For the text-containing cell, return its midpoint in [X, Y] coordinate format. 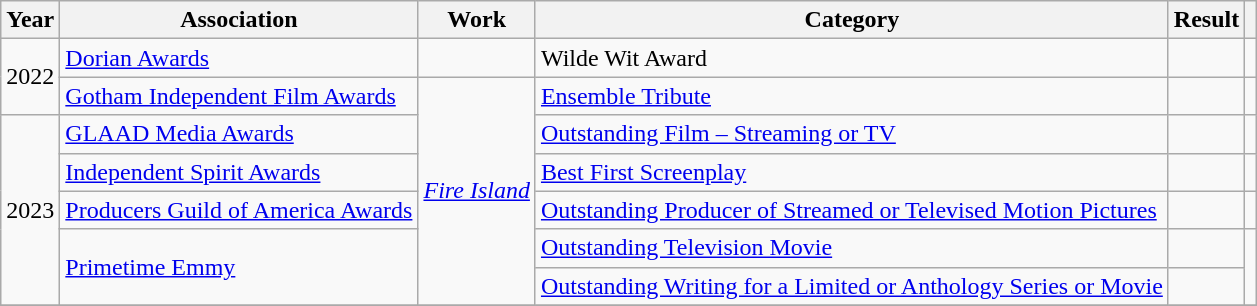
Gotham Independent Film Awards [239, 96]
2023 [30, 210]
Ensemble Tribute [852, 96]
Outstanding Television Movie [852, 248]
Dorian Awards [239, 58]
Independent Spirit Awards [239, 172]
Wilde Wit Award [852, 58]
Primetime Emmy [239, 267]
Result [1206, 20]
Category [852, 20]
2022 [30, 77]
Outstanding Writing for a Limited or Anthology Series or Movie [852, 286]
Association [239, 20]
Producers Guild of America Awards [239, 210]
GLAAD Media Awards [239, 134]
Work [476, 20]
Fire Island [476, 191]
Best First Screenplay [852, 172]
Outstanding Film – Streaming or TV [852, 134]
Year [30, 20]
Outstanding Producer of Streamed or Televised Motion Pictures [852, 210]
